Find where the given text appears and provide that cell's center as [x, y] coordinate. 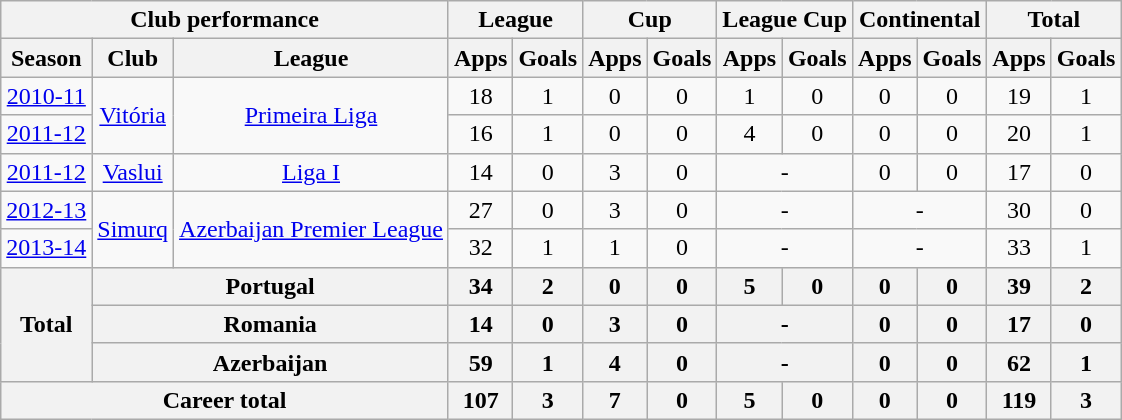
Cup [650, 20]
Season [46, 58]
Club performance [225, 20]
Romania [270, 324]
27 [480, 210]
107 [480, 400]
34 [480, 286]
Azerbaijan [270, 362]
119 [1019, 400]
30 [1019, 210]
59 [480, 362]
19 [1019, 96]
32 [480, 248]
20 [1019, 134]
Azerbaijan Premier League [312, 229]
League Cup [785, 20]
Vaslui [133, 172]
2012-13 [46, 210]
Portugal [270, 286]
33 [1019, 248]
Continental [920, 20]
2010-11 [46, 96]
Career total [225, 400]
2013-14 [46, 248]
18 [480, 96]
Liga I [312, 172]
Primeira Liga [312, 115]
7 [615, 400]
Club [133, 58]
39 [1019, 286]
Vitória [133, 115]
62 [1019, 362]
16 [480, 134]
Simurq [133, 229]
